Pinpoint the cell where the given text exists, returning its (X, Y) midpoint coordinate. 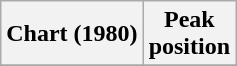
Peakposition (189, 34)
Chart (1980) (72, 34)
